Search for the cell housing the specified text and yield its [X, Y] center coordinate. 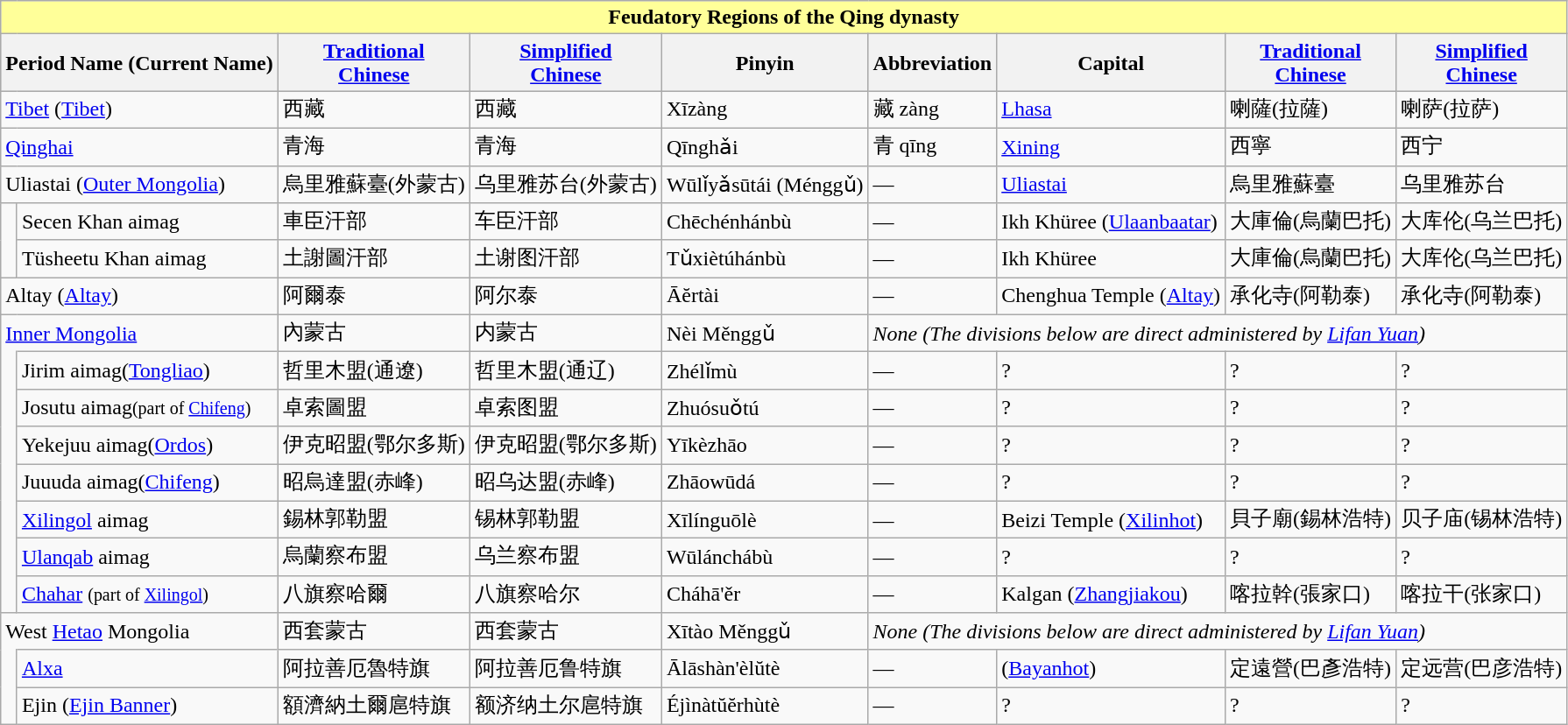
锡林郭勒盟 [566, 520]
錫林郭勒盟 [373, 520]
乌里雅苏台(外蒙古) [566, 184]
Inner Mongolia [140, 333]
烏里雅蘇臺(外蒙古) [373, 184]
土謝圖汗部 [373, 259]
贝子庙(锡林浩特) [1482, 520]
定远营(巴彦浩特) [1482, 669]
Tǔxiètúhánbù [765, 259]
Lhasa [1111, 110]
卓索图盟 [566, 408]
乌里雅苏台 [1482, 184]
Āĕrtài [765, 296]
青 qīng [932, 147]
Ikh Khüree [1111, 259]
西寧 [1310, 147]
(Bayanhot) [1111, 669]
Zhélǐmù [765, 371]
Jirim aimag(Tongliao) [147, 371]
阿爾泰 [373, 296]
哲里木盟(通遼) [373, 371]
Xining [1111, 147]
Uliastai (Outer Mongolia) [140, 184]
Period Name (Current Name) [140, 63]
喇萨(拉萨) [1482, 110]
Secen Khan aimag [147, 222]
Chahar (part of Xilingol) [147, 594]
Wūlǐyǎsūtái (Ménggǔ) [765, 184]
阿拉善厄鲁特旗 [566, 669]
西宁 [1482, 147]
Feudatory Regions of the Qing dynasty [784, 18]
額濟納土爾扈特旗 [373, 706]
Ālāshàn'èlŭtè [765, 669]
Alxa [147, 669]
车臣汗部 [566, 222]
额济纳土尔扈特旗 [566, 706]
車臣汗部 [373, 222]
Éjìnàtŭĕrhùtè [765, 706]
Chenghua Temple (Altay) [1111, 296]
阿拉善厄魯特旗 [373, 669]
Abbreviation [932, 63]
土谢图汗部 [566, 259]
Josutu aimag(part of Chifeng) [147, 408]
Ulanqab aimag [147, 557]
喀拉干(张家口) [1482, 594]
內蒙古 [373, 333]
Qinghai [140, 147]
卓索圖盟 [373, 408]
内蒙古 [566, 333]
Qīnghǎi [765, 147]
定遠營(巴彥浩特) [1310, 669]
Kalgan (Zhangjiakou) [1111, 594]
昭乌达盟(赤峰) [566, 483]
Ikh Khüree (Ulaanbaatar) [1111, 222]
烏里雅蘇臺 [1310, 184]
Altay (Altay) [140, 296]
Cháhā'ěr [765, 594]
Ejin (Ejin Banner) [147, 706]
Xilingol aimag [147, 520]
Capital [1111, 63]
哲里木盟(通辽) [566, 371]
昭烏達盟(赤峰) [373, 483]
Yekejuu aimag(Ordos) [147, 445]
八旗察哈尔 [566, 594]
藏 zàng [932, 110]
喇薩(拉薩) [1310, 110]
Yīkèzhāo [765, 445]
Xīzàng [765, 110]
Chēchénhánbù [765, 222]
Tibet (Tibet) [140, 110]
Pinyin [765, 63]
烏蘭察布盟 [373, 557]
West Hetao Mongolia [140, 632]
貝子廟(錫林浩特) [1310, 520]
阿尔泰 [566, 296]
Uliastai [1111, 184]
乌兰察布盟 [566, 557]
Tüsheetu Khan aimag [147, 259]
Xīlínguōlè [765, 520]
八旗察哈爾 [373, 594]
Xītào Měnggǔ [765, 632]
喀拉幹(張家口) [1310, 594]
Zhāowūdá [765, 483]
Juuuda aimag(Chifeng) [147, 483]
Beizi Temple (Xilinhot) [1111, 520]
Wūlánchábù [765, 557]
Zhuósuǒtú [765, 408]
Nèi Měnggǔ [765, 333]
